Return (X, Y) of the center of cell containing provided text 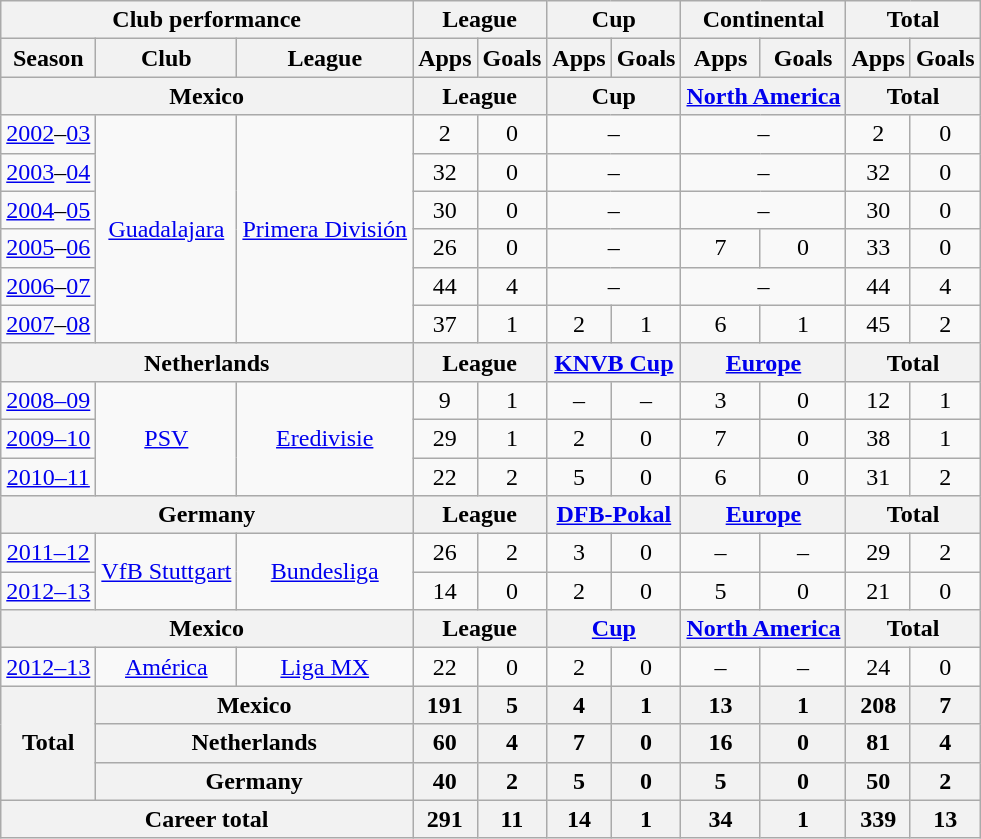
16 (720, 743)
Season (48, 58)
45 (878, 324)
Career total (207, 819)
KNVB Cup (614, 362)
2010–11 (48, 477)
2009–10 (48, 438)
2006–07 (48, 286)
2011–12 (48, 553)
2004–05 (48, 210)
60 (445, 743)
339 (878, 819)
2005–06 (48, 248)
PSV (166, 438)
2003–04 (48, 172)
Liga MX (325, 667)
Primera División (325, 229)
Club performance (207, 20)
Guadalajara (166, 229)
Continental (764, 20)
50 (878, 781)
2008–09 (48, 400)
34 (720, 819)
37 (445, 324)
191 (445, 705)
Eredivisie (325, 438)
40 (445, 781)
31 (878, 477)
12 (878, 400)
33 (878, 248)
291 (445, 819)
24 (878, 667)
VfB Stuttgart (166, 572)
81 (878, 743)
21 (878, 591)
11 (512, 819)
2007–08 (48, 324)
Club (166, 58)
América (166, 667)
Bundesliga (325, 572)
9 (445, 400)
2002–03 (48, 134)
DFB-Pokal (614, 515)
38 (878, 438)
208 (878, 705)
